Scan for the cell matching the given text and deliver its (x, y) coordinate at center. 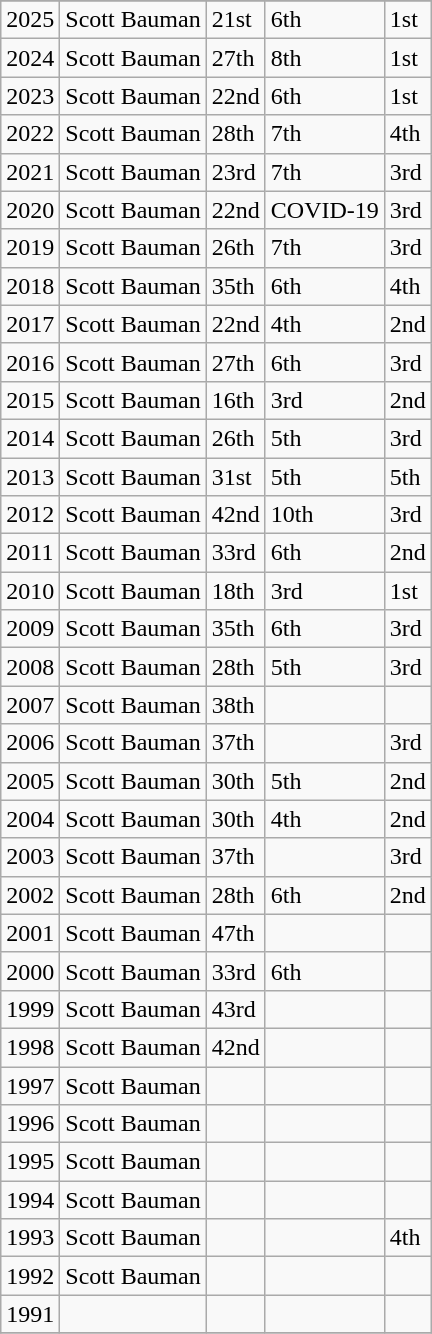
1999 (30, 1009)
2002 (30, 895)
1994 (30, 1200)
2015 (30, 400)
31st (236, 477)
2003 (30, 857)
2020 (30, 210)
2001 (30, 933)
1991 (30, 1314)
1998 (30, 1047)
10th (324, 515)
2007 (30, 705)
2016 (30, 362)
1997 (30, 1085)
1995 (30, 1162)
23rd (236, 172)
38th (236, 705)
2013 (30, 477)
2006 (30, 743)
18th (236, 591)
2005 (30, 781)
2021 (30, 172)
1996 (30, 1124)
2023 (30, 96)
2008 (30, 667)
2024 (30, 58)
2012 (30, 515)
2019 (30, 248)
2018 (30, 286)
21st (236, 20)
2022 (30, 134)
8th (324, 58)
2009 (30, 629)
1993 (30, 1238)
2011 (30, 553)
2000 (30, 971)
43rd (236, 1009)
COVID-19 (324, 210)
16th (236, 400)
2014 (30, 438)
47th (236, 933)
2017 (30, 324)
1992 (30, 1276)
2025 (30, 20)
2010 (30, 591)
2004 (30, 819)
